Pinpoint the cell where the given text exists, returning its (X, Y) midpoint coordinate. 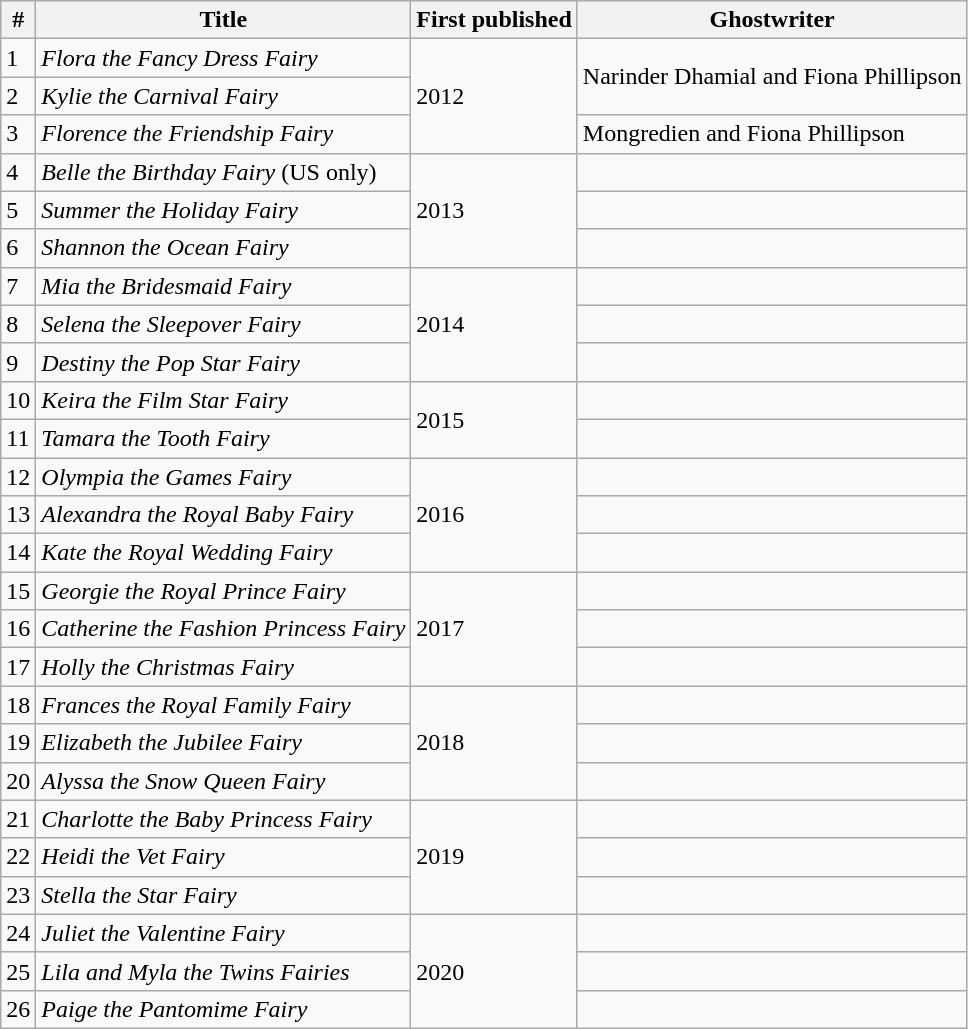
Florence the Friendship Fairy (224, 134)
2017 (494, 629)
2013 (494, 210)
2015 (494, 419)
4 (18, 172)
2014 (494, 324)
Belle the Birthday Fairy (US only) (224, 172)
Juliet the Valentine Fairy (224, 933)
Destiny the Pop Star Fairy (224, 362)
Olympia the Games Fairy (224, 477)
16 (18, 629)
Heidi the Vet Fairy (224, 857)
24 (18, 933)
Paige the Pantomime Fairy (224, 1009)
First published (494, 20)
Title (224, 20)
2012 (494, 96)
1 (18, 58)
Frances the Royal Family Fairy (224, 705)
26 (18, 1009)
20 (18, 781)
Charlotte the Baby Princess Fairy (224, 819)
Mia the Bridesmaid Fairy (224, 286)
Selena the Sleepover Fairy (224, 324)
2018 (494, 743)
19 (18, 743)
Kylie the Carnival Fairy (224, 96)
6 (18, 248)
Shannon the Ocean Fairy (224, 248)
Narinder Dhamial and Fiona Phillipson (772, 77)
Kate the Royal Wedding Fairy (224, 553)
25 (18, 971)
Keira the Film Star Fairy (224, 400)
# (18, 20)
Mongredien and Fiona Phillipson (772, 134)
3 (18, 134)
5 (18, 210)
10 (18, 400)
Ghostwriter (772, 20)
22 (18, 857)
Flora the Fancy Dress Fairy (224, 58)
21 (18, 819)
Tamara the Tooth Fairy (224, 438)
15 (18, 591)
Alyssa the Snow Queen Fairy (224, 781)
Holly the Christmas Fairy (224, 667)
12 (18, 477)
2016 (494, 515)
18 (18, 705)
2019 (494, 857)
8 (18, 324)
13 (18, 515)
9 (18, 362)
Summer the Holiday Fairy (224, 210)
2020 (494, 971)
Stella the Star Fairy (224, 895)
23 (18, 895)
Elizabeth the Jubilee Fairy (224, 743)
Georgie the Royal Prince Fairy (224, 591)
14 (18, 553)
Alexandra the Royal Baby Fairy (224, 515)
Catherine the Fashion Princess Fairy (224, 629)
11 (18, 438)
Lila and Myla the Twins Fairies (224, 971)
7 (18, 286)
2 (18, 96)
17 (18, 667)
